For the text-containing cell, return its midpoint in (X, Y) coordinate format. 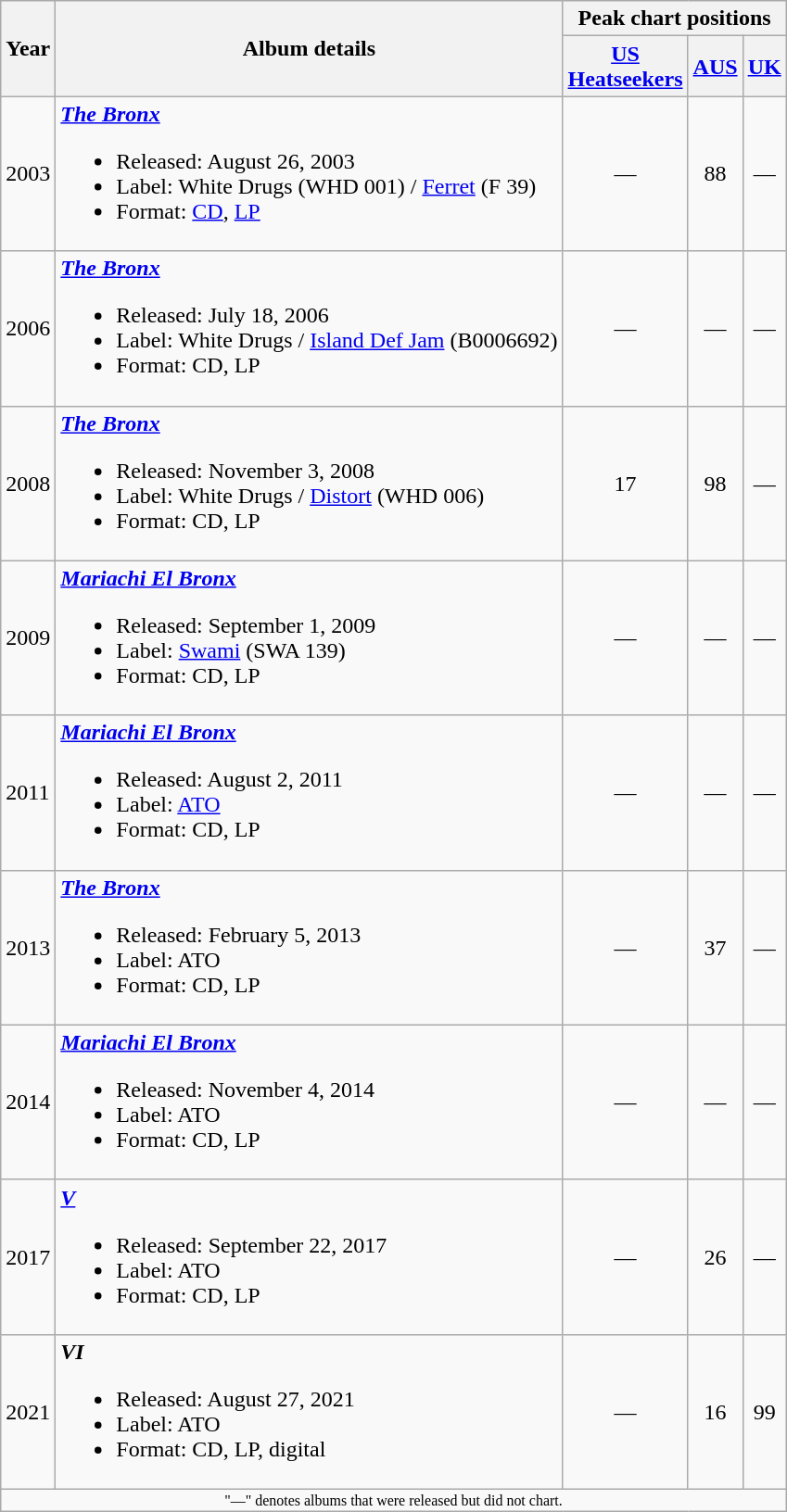
VReleased: September 22, 2017Label: ATOFormat: CD, LP (310, 1256)
"—" denotes albums that were released but did not chart. (393, 1500)
2006 (28, 328)
USHeatseekers (625, 67)
37 (716, 947)
The BronxReleased: November 3, 2008Label: White Drugs / Distort (WHD 006)Format: CD, LP (310, 484)
UK (764, 67)
Mariachi El BronxReleased: August 2, 2011Label: ATOFormat: CD, LP (310, 793)
99 (764, 1412)
Mariachi El BronxReleased: September 1, 2009Label: Swami (SWA 139)Format: CD, LP (310, 637)
AUS (716, 67)
2013 (28, 947)
The BronxReleased: July 18, 2006Label: White Drugs / Island Def Jam (B0006692)Format: CD, LP (310, 328)
Mariachi El BronxReleased: November 4, 2014Label: ATOFormat: CD, LP (310, 1102)
17 (625, 484)
2011 (28, 793)
Peak chart positions (675, 19)
26 (716, 1256)
2003 (28, 174)
98 (716, 484)
2008 (28, 484)
16 (716, 1412)
The BronxReleased: August 26, 2003Label: White Drugs (WHD 001) / Ferret (F 39)Format: CD, LP (310, 174)
VIReleased: August 27, 2021Label: ATOFormat: CD, LP, digital (310, 1412)
88 (716, 174)
2014 (28, 1102)
Album details (310, 48)
2021 (28, 1412)
Year (28, 48)
2009 (28, 637)
The BronxReleased: February 5, 2013Label: ATOFormat: CD, LP (310, 947)
2017 (28, 1256)
